Search for the cell housing the specified text and yield its (x, y) center coordinate. 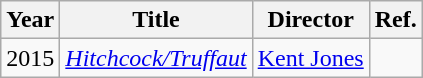
Title (156, 20)
Kent Jones (310, 58)
Hitchcock/Truffaut (156, 58)
Director (310, 20)
2015 (30, 58)
Year (30, 20)
Ref. (396, 20)
